Search for the cell housing the specified text and yield its [X, Y] center coordinate. 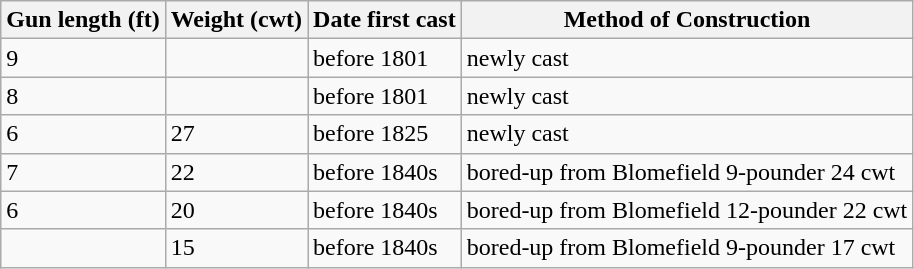
Method of Construction [687, 20]
bored-up from Blomefield 9-pounder 17 cwt [687, 248]
22 [236, 172]
bored-up from Blomefield 9-pounder 24 cwt [687, 172]
Gun length (ft) [83, 20]
7 [83, 172]
9 [83, 58]
Date first cast [385, 20]
15 [236, 248]
before 1825 [385, 134]
bored-up from Blomefield 12-pounder 22 cwt [687, 210]
Weight (cwt) [236, 20]
27 [236, 134]
20 [236, 210]
8 [83, 96]
